Capture the cell that displays the provided text and extract its [X, Y] central coordinate. 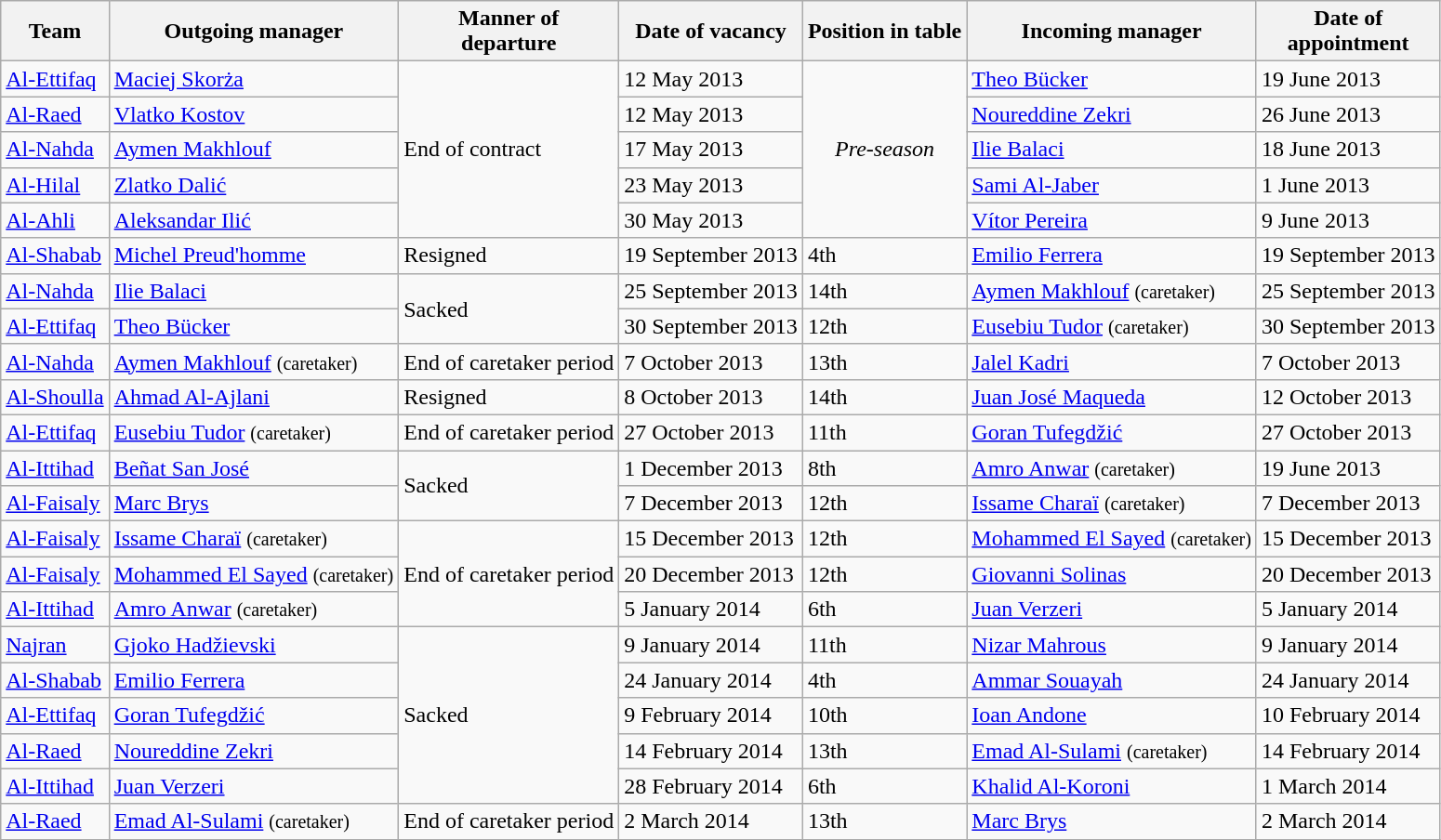
Juan José Maqueda [1112, 397]
Manner ofdeparture [509, 32]
Team [55, 32]
Ahmad Al-Ajlani [254, 397]
1 March 2014 [1348, 786]
1 June 2013 [1348, 185]
Position in table [884, 32]
Pre-season [884, 150]
23 May 2013 [711, 185]
Date ofappointment [1348, 32]
Zlatko Dalić [254, 185]
8 October 2013 [711, 397]
Vlatko Kostov [254, 114]
Maciej Skorża [254, 79]
Incoming manager [1112, 32]
Outgoing manager [254, 32]
Vítor Pereira [1112, 220]
26 June 2013 [1348, 114]
End of contract [509, 150]
Aymen Makhlouf [254, 150]
Nizar Mahrous [1112, 645]
30 May 2013 [711, 220]
Aleksandar Ilić [254, 220]
Ioan Andone [1112, 715]
Ammar Souayah [1112, 680]
10 February 2014 [1348, 715]
Al-Ahli [55, 220]
9 June 2013 [1348, 220]
Al-Hilal [55, 185]
Khalid Al-Koroni [1112, 786]
18 June 2013 [1348, 150]
17 May 2013 [711, 150]
Najran [55, 645]
Gjoko Hadžievski [254, 645]
Jalel Kadri [1112, 361]
Date of vacancy [711, 32]
Al-Shoulla [55, 397]
12 October 2013 [1348, 397]
1 December 2013 [711, 467]
10th [884, 715]
8th [884, 467]
Sami Al-Jaber [1112, 185]
Giovanni Solinas [1112, 574]
Michel Preud'homme [254, 256]
Beñat San José [254, 467]
28 February 2014 [711, 786]
9 February 2014 [711, 715]
